Return the [X, Y] coordinate for the center point of the cell that contains the specified text.  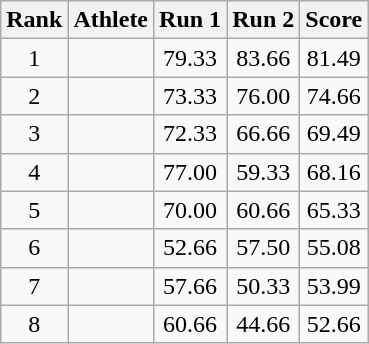
8 [34, 324]
69.49 [334, 134]
74.66 [334, 96]
66.66 [264, 134]
76.00 [264, 96]
1 [34, 58]
83.66 [264, 58]
55.08 [334, 248]
3 [34, 134]
53.99 [334, 286]
44.66 [264, 324]
50.33 [264, 286]
Score [334, 20]
Run 2 [264, 20]
5 [34, 210]
57.66 [190, 286]
7 [34, 286]
77.00 [190, 172]
Athlete [111, 20]
6 [34, 248]
Run 1 [190, 20]
72.33 [190, 134]
79.33 [190, 58]
68.16 [334, 172]
65.33 [334, 210]
81.49 [334, 58]
Rank [34, 20]
59.33 [264, 172]
4 [34, 172]
2 [34, 96]
57.50 [264, 248]
70.00 [190, 210]
73.33 [190, 96]
